Scan for the cell matching the given text and deliver its [x, y] coordinate at center. 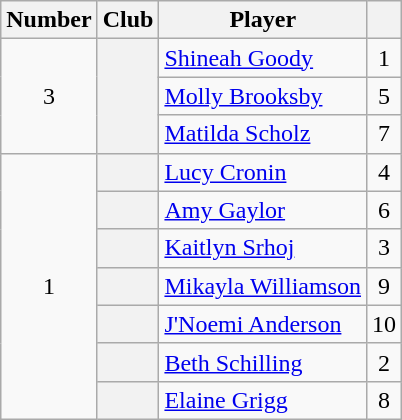
Molly Brooksby [263, 96]
2 [384, 362]
Amy Gaylor [263, 210]
J'Noemi Anderson [263, 324]
Shineah Goody [263, 58]
6 [384, 210]
Player [263, 20]
8 [384, 400]
7 [384, 134]
Number [49, 20]
Mikayla Williamson [263, 286]
Club [128, 20]
Matilda Scholz [263, 134]
10 [384, 324]
Elaine Grigg [263, 400]
5 [384, 96]
9 [384, 286]
Kaitlyn Srhoj [263, 248]
Lucy Cronin [263, 172]
Beth Schilling [263, 362]
4 [384, 172]
